Capture the cell that displays the provided text and extract its [X, Y] central coordinate. 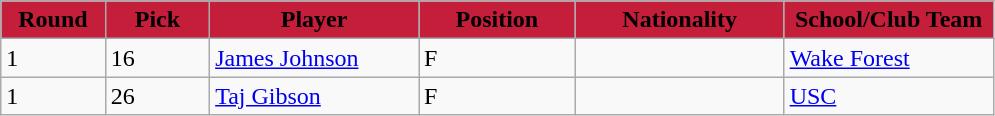
Taj Gibson [314, 96]
James Johnson [314, 58]
School/Club Team [888, 20]
Player [314, 20]
Round [53, 20]
16 [157, 58]
Wake Forest [888, 58]
Pick [157, 20]
Position [498, 20]
Nationality [680, 20]
USC [888, 96]
26 [157, 96]
